Extract the [X, Y] coordinate from the center of the cell holding the provided text.  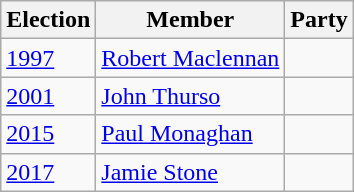
Robert Maclennan [190, 58]
Paul Monaghan [190, 134]
Election [48, 20]
1997 [48, 58]
2017 [48, 172]
2001 [48, 96]
Member [190, 20]
2015 [48, 134]
John Thurso [190, 96]
Jamie Stone [190, 172]
Party [319, 20]
